Return the [x, y] coordinate for the center point of the cell that contains the specified text.  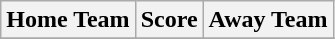
Home Team [68, 20]
Score [169, 20]
Away Team [268, 20]
